Scan for the cell matching the given text and deliver its (x, y) coordinate at center. 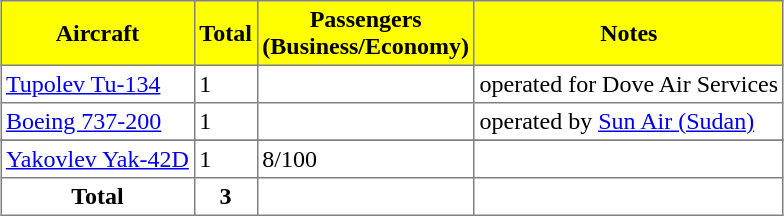
Tupolev Tu-134 (98, 84)
Notes (628, 33)
operated by Sun Air (Sudan) (628, 122)
Aircraft (98, 33)
Passengers(Business/Economy) (366, 33)
8/100 (366, 159)
Boeing 737-200 (98, 122)
3 (226, 197)
Yakovlev Yak-42D (98, 159)
operated for Dove Air Services (628, 84)
